Determine the (x, y) coordinate at the center of the cell enclosing the given text.  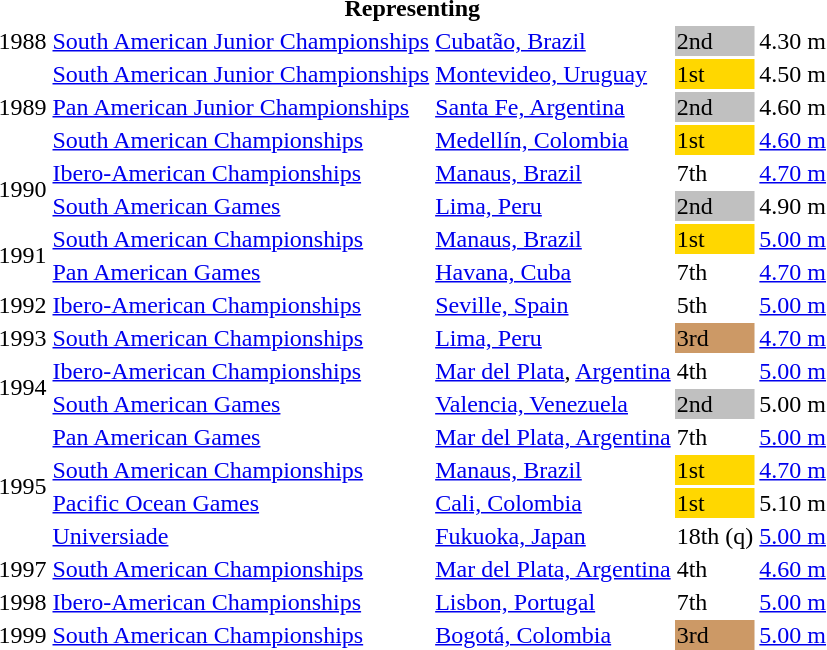
Cubatão, Brazil (554, 41)
Santa Fe, Argentina (554, 107)
Montevideo, Uruguay (554, 74)
Medellín, Colombia (554, 140)
Bogotá, Colombia (554, 635)
Pacific Ocean Games (241, 503)
Seville, Spain (554, 305)
Havana, Cuba (554, 272)
Fukuoka, Japan (554, 536)
Cali, Colombia (554, 503)
5th (715, 305)
Valencia, Venezuela (554, 404)
Pan American Junior Championships (241, 107)
Universiade (241, 536)
18th (q) (715, 536)
Lisbon, Portugal (554, 602)
